Return [x, y] of the center of cell containing provided text 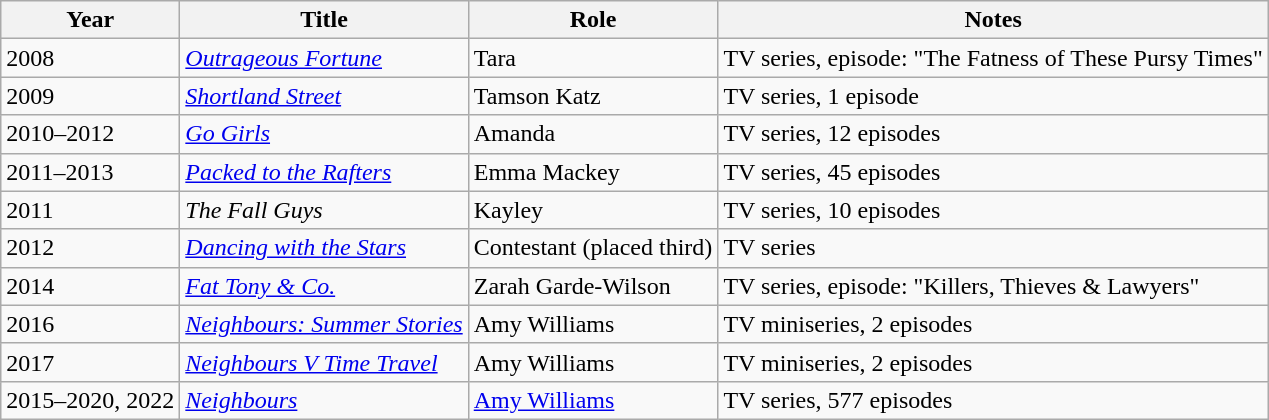
2017 [90, 362]
2015–2020, 2022 [90, 400]
TV series [993, 248]
Neighbours [324, 400]
Emma Mackey [593, 172]
TV series, 10 episodes [993, 210]
Dancing with the Stars [324, 248]
Tamson Katz [593, 96]
2014 [90, 286]
2011 [90, 210]
Shortland Street [324, 96]
TV series, 45 episodes [993, 172]
The Fall Guys [324, 210]
Zarah Garde-Wilson [593, 286]
Notes [993, 20]
Go Girls [324, 134]
Contestant (placed third) [593, 248]
Packed to the Rafters [324, 172]
Year [90, 20]
Role [593, 20]
TV series, 577 episodes [993, 400]
TV series, 12 episodes [993, 134]
TV series, 1 episode [993, 96]
Amanda [593, 134]
2008 [90, 58]
2016 [90, 324]
Outrageous Fortune [324, 58]
TV series, episode: "The Fatness of These Pursy Times" [993, 58]
2011–2013 [90, 172]
2010–2012 [90, 134]
Neighbours: Summer Stories [324, 324]
TV series, episode: "Killers, Thieves & Lawyers" [993, 286]
Tara [593, 58]
2012 [90, 248]
Neighbours V Time Travel [324, 362]
Title [324, 20]
2009 [90, 96]
Kayley [593, 210]
Fat Tony & Co. [324, 286]
